Determine the [X, Y] coordinate at the center of the cell enclosing the given text.  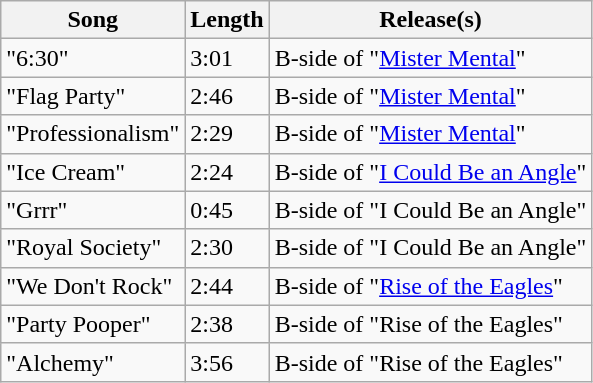
Release(s) [430, 20]
Length [227, 20]
Song [93, 20]
2:29 [227, 134]
3:01 [227, 58]
2:30 [227, 248]
2:46 [227, 96]
"Flag Party" [93, 96]
0:45 [227, 210]
"Ice Cream" [93, 172]
3:56 [227, 362]
"We Don't Rock" [93, 286]
2:44 [227, 286]
"6:30" [93, 58]
"Professionalism" [93, 134]
2:24 [227, 172]
"Grrr" [93, 210]
2:38 [227, 324]
"Party Pooper" [93, 324]
"Alchemy" [93, 362]
"Royal Society" [93, 248]
